Extract the (x, y) coordinate from the center of the cell holding the provided text.  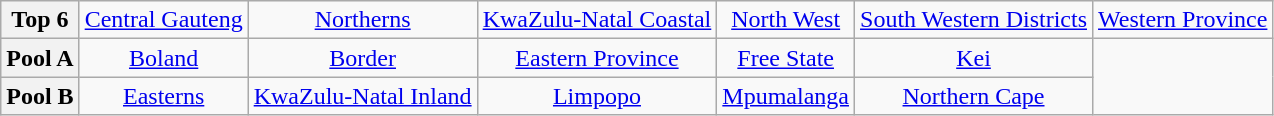
Western Province (1183, 20)
Northerns (362, 20)
South Western Districts (974, 20)
Pool A (40, 58)
KwaZulu-Natal Coastal (597, 20)
Top 6 (40, 20)
Border (362, 58)
Northern Cape (974, 96)
Mpumalanga (786, 96)
Kei (974, 58)
North West (786, 20)
Eastern Province (597, 58)
Free State (786, 58)
Central Gauteng (164, 20)
KwaZulu-Natal Inland (362, 96)
Limpopo (597, 96)
Boland (164, 58)
Easterns (164, 96)
Pool B (40, 96)
